Extract the [X, Y] coordinate from the center of the cell holding the provided text.  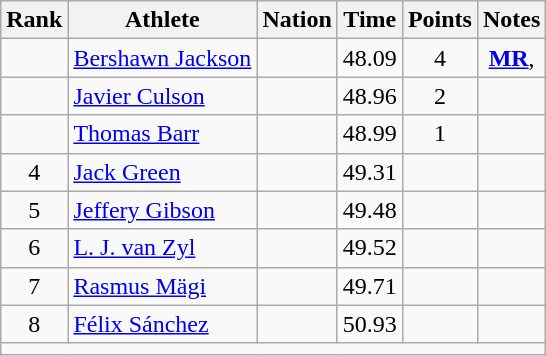
Javier Culson [162, 96]
48.96 [370, 96]
MR, [511, 58]
Time [370, 20]
49.48 [370, 210]
Points [440, 20]
49.71 [370, 286]
L. J. van Zyl [162, 248]
Rank [34, 20]
1 [440, 134]
48.09 [370, 58]
Félix Sánchez [162, 324]
Nation [297, 20]
48.99 [370, 134]
50.93 [370, 324]
2 [440, 96]
7 [34, 286]
6 [34, 248]
49.52 [370, 248]
Rasmus Mägi [162, 286]
49.31 [370, 172]
5 [34, 210]
Jack Green [162, 172]
Thomas Barr [162, 134]
Athlete [162, 20]
Jeffery Gibson [162, 210]
Bershawn Jackson [162, 58]
Notes [511, 20]
8 [34, 324]
